Extract the [X, Y] coordinate from the center of the cell holding the provided text.  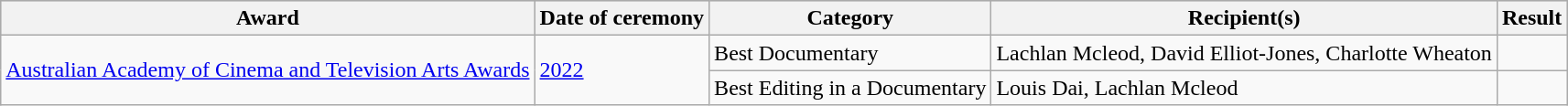
Result [1531, 18]
Best Documentary [850, 53]
Category [850, 18]
Australian Academy of Cinema and Television Arts Awards [267, 70]
2022 [622, 70]
Lachlan Mcleod, David Elliot-Jones, Charlotte Wheaton [1244, 53]
Date of ceremony [622, 18]
Recipient(s) [1244, 18]
Award [267, 18]
Best Editing in a Documentary [850, 88]
Louis Dai, Lachlan Mcleod [1244, 88]
